Return (X, Y) of the center of cell containing provided text 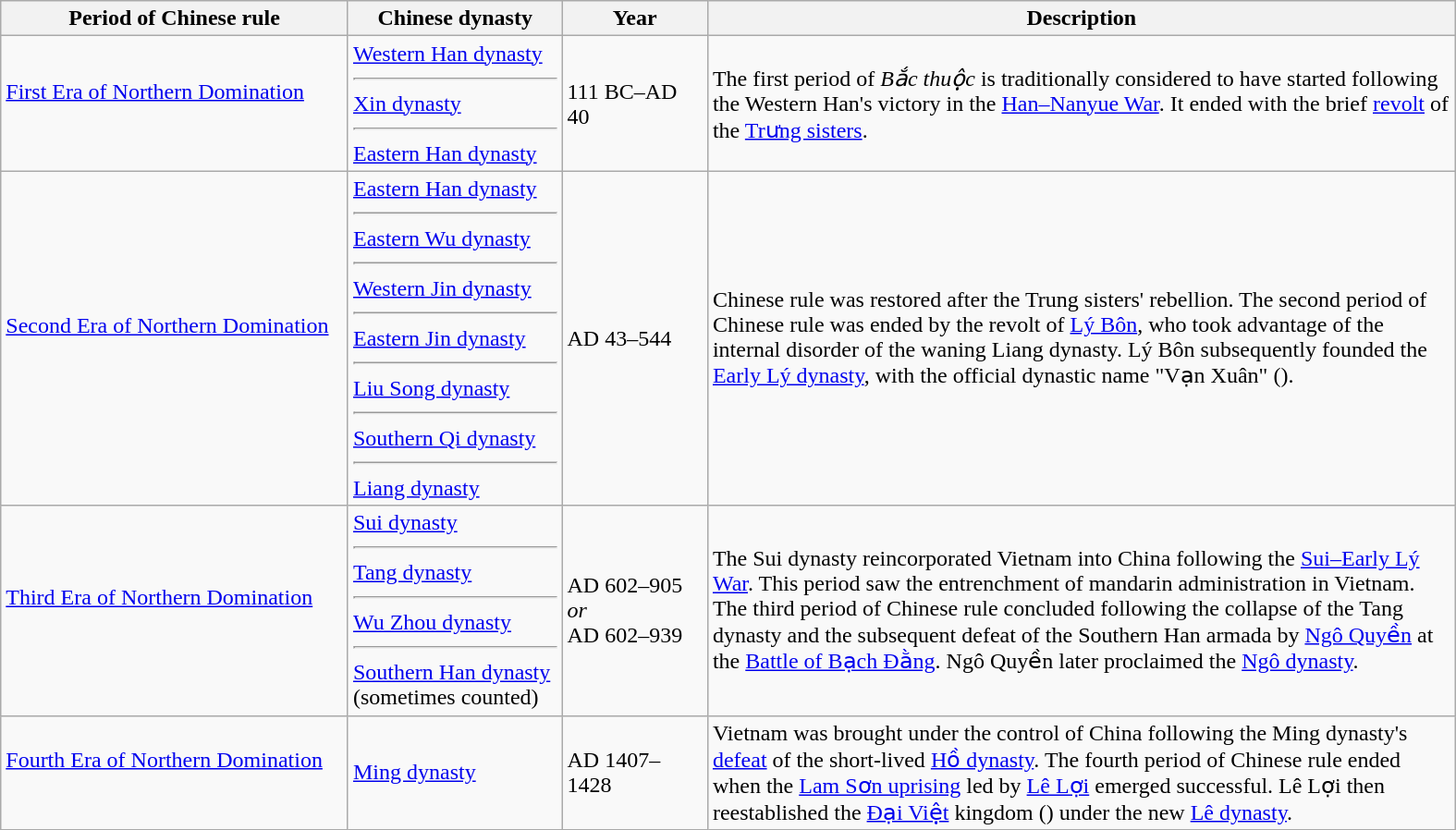
Sui dynastyTang dynastyWu Zhou dynastySouthern Han dynasty (sometimes counted) (455, 610)
First Era of Northern Domination (175, 104)
Ming dynasty (455, 773)
Chinese dynasty (455, 18)
Eastern Han dynastyEastern Wu dynastyWestern Jin dynastyEastern Jin dynastyLiu Song dynastySouthern Qi dynastyLiang dynasty (455, 338)
Second Era of Northern Domination (175, 338)
Western Han dynastyXin dynastyEastern Han dynasty (455, 104)
Period of Chinese rule (175, 18)
AD 43–544 (634, 338)
AD 1407–1428 (634, 773)
Fourth Era of Northern Domination (175, 773)
Description (1082, 18)
111 BC–AD 40 (634, 104)
Year (634, 18)
Third Era of Northern Domination (175, 610)
AD 602–905orAD 602–939 (634, 610)
